Identify which cell holds the provided text, then report its [X, Y] central coordinate. 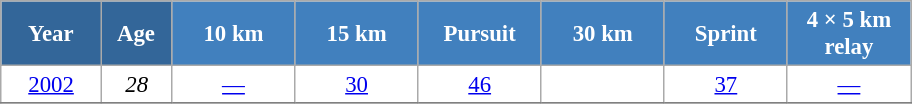
Age [136, 34]
Year [52, 34]
15 km [356, 34]
4 × 5 km relay [848, 34]
37 [726, 85]
30 km [602, 34]
2002 [52, 85]
Sprint [726, 34]
46 [480, 85]
28 [136, 85]
30 [356, 85]
10 km [234, 34]
Pursuit [480, 34]
